Locate the cell with the specified text and output its [X, Y] center coordinate. 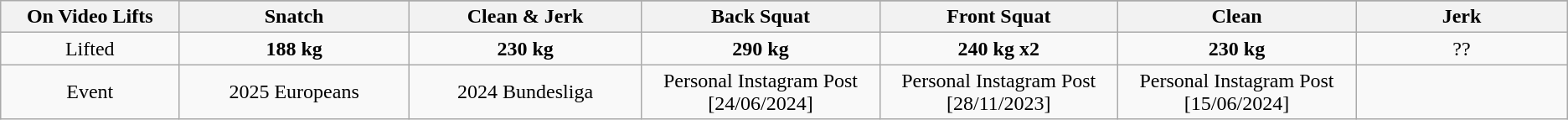
Personal Instagram Post [24/06/2024] [761, 92]
Jerk [1462, 17]
On Video Lifts [90, 17]
Lifted [90, 49]
Front Squat [998, 17]
188 kg [295, 49]
Personal Instagram Post [15/06/2024] [1236, 92]
?? [1462, 49]
2024 Bundesliga [524, 92]
290 kg [761, 49]
Snatch [295, 17]
Clean [1236, 17]
Clean & Jerk [524, 17]
240 kg x2 [998, 49]
2025 Europeans [295, 92]
Personal Instagram Post [28/11/2023] [998, 92]
Event [90, 92]
Back Squat [761, 17]
